Extract the [x, y] coordinate from the center of the cell holding the provided text.  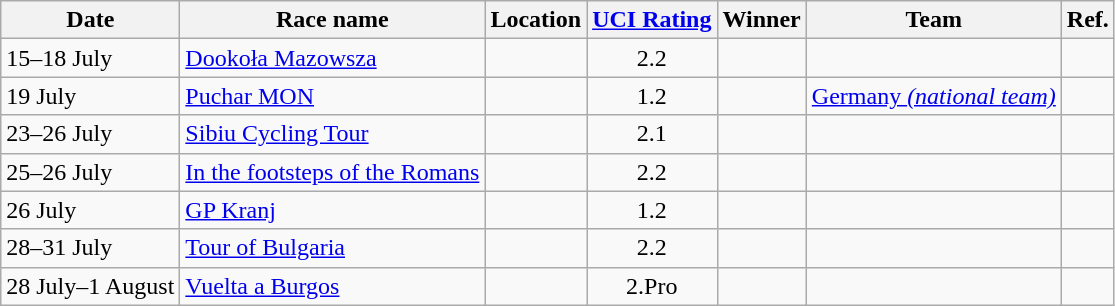
In the footsteps of the Romans [332, 172]
19 July [90, 96]
28 July–1 August [90, 286]
Sibiu Cycling Tour [332, 134]
26 July [90, 210]
2.Pro [652, 286]
UCI Rating [652, 20]
Team [934, 20]
Location [536, 20]
Dookoła Mazowsza [332, 58]
Race name [332, 20]
2.1 [652, 134]
28–31 July [90, 248]
Vuelta a Burgos [332, 286]
Ref. [1088, 20]
Puchar MON [332, 96]
Winner [762, 20]
GP Kranj [332, 210]
25–26 July [90, 172]
23–26 July [90, 134]
Germany (national team) [934, 96]
Tour of Bulgaria [332, 248]
Date [90, 20]
15–18 July [90, 58]
